Search for the cell housing the specified text and yield its [x, y] center coordinate. 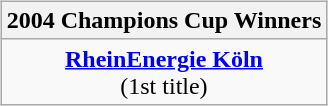
RheinEnergie Köln(1st title) [164, 72]
2004 Champions Cup Winners [164, 20]
